Find where the given text appears and provide that cell's center as [X, Y] coordinate. 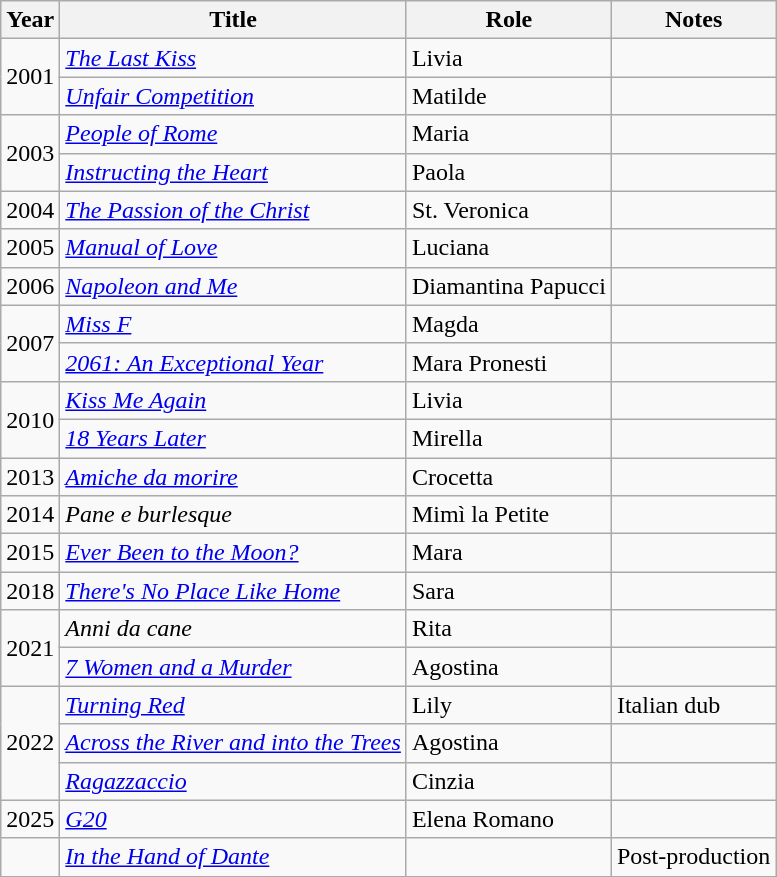
7 Women and a Murder [234, 667]
2010 [30, 419]
The Last Kiss [234, 58]
2004 [30, 210]
Instructing the Heart [234, 172]
Pane e burlesque [234, 515]
In the Hand of Dante [234, 857]
There's No Place Like Home [234, 591]
2014 [30, 515]
Crocetta [508, 477]
2018 [30, 591]
Role [508, 20]
Italian dub [693, 705]
Manual of Love [234, 248]
Lily [508, 705]
2006 [30, 286]
2015 [30, 553]
Anni da cane [234, 629]
Elena Romano [508, 819]
2003 [30, 153]
Ever Been to the Moon? [234, 553]
2022 [30, 743]
Mimì la Petite [508, 515]
Maria [508, 134]
Kiss Me Again [234, 400]
Ragazzaccio [234, 781]
Rita [508, 629]
2021 [30, 648]
2013 [30, 477]
St. Veronica [508, 210]
Notes [693, 20]
18 Years Later [234, 438]
People of Rome [234, 134]
2061: An Exceptional Year [234, 362]
Luciana [508, 248]
2001 [30, 77]
Mara Pronesti [508, 362]
Matilde [508, 96]
Cinzia [508, 781]
G20 [234, 819]
Paola [508, 172]
Magda [508, 324]
Turning Red [234, 705]
Across the River and into the Trees [234, 743]
2025 [30, 819]
Unfair Competition [234, 96]
Title [234, 20]
Sara [508, 591]
Year [30, 20]
2007 [30, 343]
Mara [508, 553]
Post-production [693, 857]
Diamantina Papucci [508, 286]
The Passion of the Christ [234, 210]
2005 [30, 248]
Mirella [508, 438]
Miss F [234, 324]
Napoleon and Me [234, 286]
Amiche da morire [234, 477]
